Output the (X, Y) coordinate of the center of the cell containing the given text.  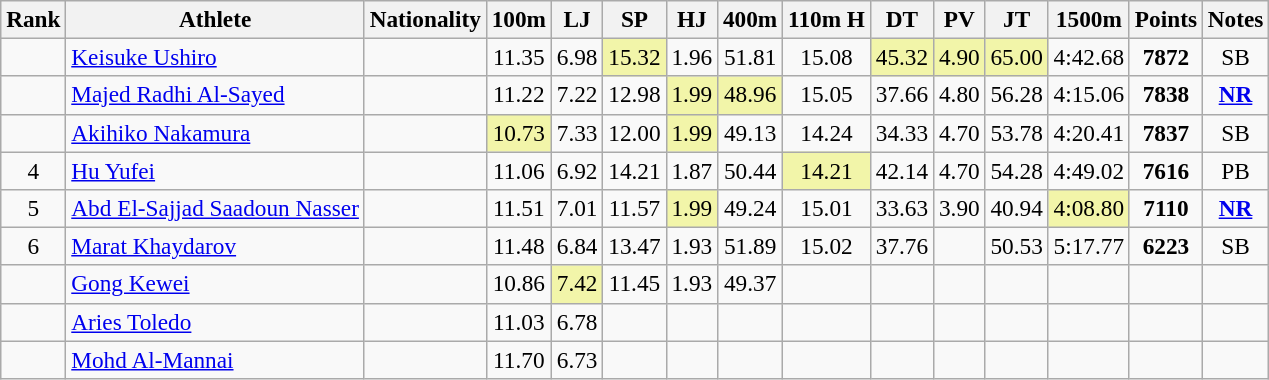
4:15.06 (1088, 95)
1500m (1088, 19)
6.73 (577, 359)
49.24 (750, 208)
15.01 (827, 208)
SP (634, 19)
53.78 (1016, 133)
Mohd Al-Mannai (215, 359)
49.13 (750, 133)
50.53 (1016, 246)
7837 (1166, 133)
15.05 (827, 95)
12.98 (634, 95)
37.66 (902, 95)
PV (960, 19)
34.33 (902, 133)
37.76 (902, 246)
JT (1016, 19)
HJ (692, 19)
Akihiko Nakamura (215, 133)
Notes (1235, 19)
Marat Khaydarov (215, 246)
5 (34, 208)
12.00 (634, 133)
50.44 (750, 170)
7.42 (577, 284)
DT (902, 19)
6.84 (577, 246)
PB (1235, 170)
54.28 (1016, 170)
100m (518, 19)
11.48 (518, 246)
11.57 (634, 208)
4:42.68 (1088, 57)
Athlete (215, 19)
11.06 (518, 170)
51.89 (750, 246)
6.98 (577, 57)
15.32 (634, 57)
7.33 (577, 133)
6.78 (577, 322)
11.45 (634, 284)
LJ (577, 19)
6.92 (577, 170)
Gong Kewei (215, 284)
1.96 (692, 57)
49.37 (750, 284)
Rank (34, 19)
65.00 (1016, 57)
11.22 (518, 95)
7.01 (577, 208)
33.63 (902, 208)
42.14 (902, 170)
51.81 (750, 57)
7616 (1166, 170)
48.96 (750, 95)
Aries Toledo (215, 322)
Hu Yufei (215, 170)
11.70 (518, 359)
4:08.80 (1088, 208)
13.47 (634, 246)
10.86 (518, 284)
10.73 (518, 133)
7110 (1166, 208)
7838 (1166, 95)
400m (750, 19)
110m H (827, 19)
4.90 (960, 57)
1.87 (692, 170)
7.22 (577, 95)
4:49.02 (1088, 170)
7872 (1166, 57)
6 (34, 246)
5:17.77 (1088, 246)
45.32 (902, 57)
11.35 (518, 57)
15.02 (827, 246)
11.51 (518, 208)
11.03 (518, 322)
4 (34, 170)
Points (1166, 19)
Abd El-Sajjad Saadoun Nasser (215, 208)
14.24 (827, 133)
3.90 (960, 208)
56.28 (1016, 95)
6223 (1166, 246)
40.94 (1016, 208)
15.08 (827, 57)
Nationality (425, 19)
4.80 (960, 95)
Keisuke Ushiro (215, 57)
Majed Radhi Al-Sayed (215, 95)
4:20.41 (1088, 133)
